Output the [X, Y] coordinate of the center of the cell containing the given text.  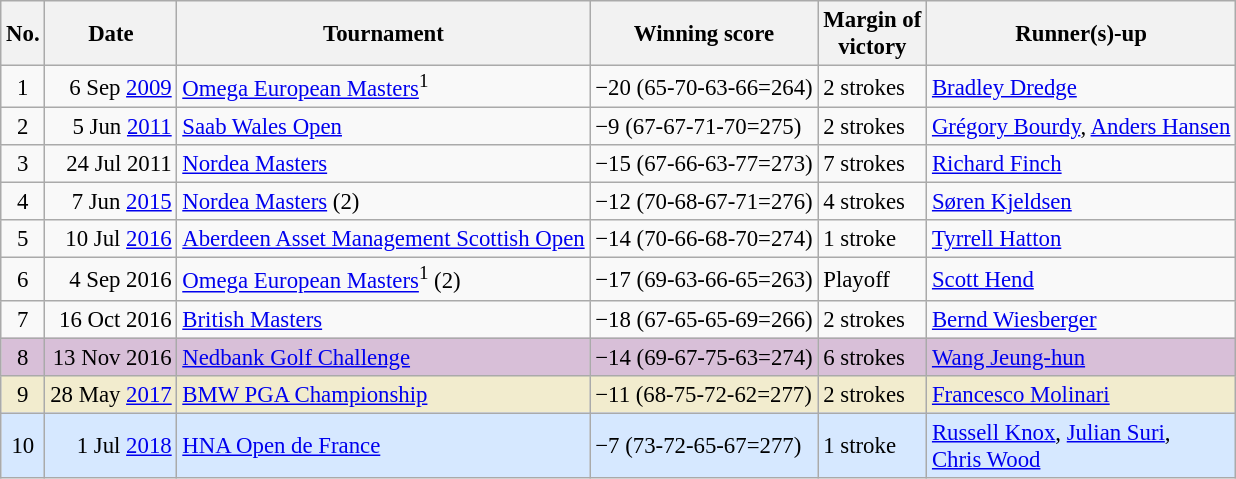
Winning score [704, 34]
7 strokes [872, 164]
Omega European Masters1 (2) [384, 279]
4 [23, 202]
BMW PGA Championship [384, 394]
8 [23, 357]
7 Jun 2015 [111, 202]
Margin ofvictory [872, 34]
6 Sep 2009 [111, 87]
Saab Wales Open [384, 127]
Richard Finch [1082, 164]
5 [23, 239]
British Masters [384, 319]
Bernd Wiesberger [1082, 319]
24 Jul 2011 [111, 164]
Nordea Masters [384, 164]
1 [23, 87]
6 [23, 279]
Søren Kjeldsen [1082, 202]
Nedbank Golf Challenge [384, 357]
−14 (70-66-68-70=274) [704, 239]
−12 (70-68-67-71=276) [704, 202]
9 [23, 394]
Runner(s)-up [1082, 34]
Tyrrell Hatton [1082, 239]
Nordea Masters (2) [384, 202]
−18 (67-65-65-69=266) [704, 319]
4 strokes [872, 202]
10 [23, 446]
No. [23, 34]
Aberdeen Asset Management Scottish Open [384, 239]
1 Jul 2018 [111, 446]
−17 (69-63-66-65=263) [704, 279]
Grégory Bourdy, Anders Hansen [1082, 127]
Omega European Masters1 [384, 87]
10 Jul 2016 [111, 239]
−15 (67-66-63-77=273) [704, 164]
−20 (65-70-63-66=264) [704, 87]
Wang Jeung-hun [1082, 357]
Russell Knox, Julian Suri, Chris Wood [1082, 446]
Playoff [872, 279]
Tournament [384, 34]
28 May 2017 [111, 394]
5 Jun 2011 [111, 127]
−9 (67-67-71-70=275) [704, 127]
2 [23, 127]
6 strokes [872, 357]
4 Sep 2016 [111, 279]
13 Nov 2016 [111, 357]
−7 (73-72-65-67=277) [704, 446]
3 [23, 164]
−14 (69-67-75-63=274) [704, 357]
Date [111, 34]
Francesco Molinari [1082, 394]
16 Oct 2016 [111, 319]
Bradley Dredge [1082, 87]
Scott Hend [1082, 279]
HNA Open de France [384, 446]
7 [23, 319]
−11 (68-75-72-62=277) [704, 394]
